Identify which cell holds the provided text, then report its (x, y) central coordinate. 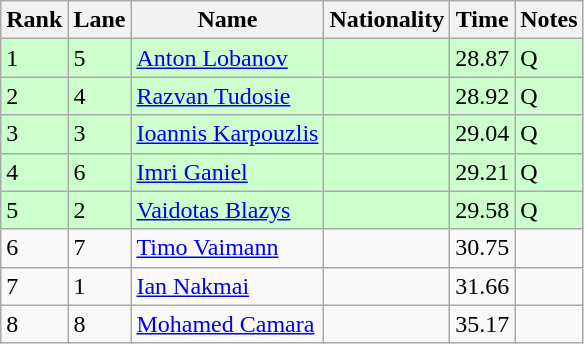
Notes (549, 20)
Vaidotas Blazys (228, 210)
28.92 (482, 96)
29.21 (482, 172)
Rank (34, 20)
29.04 (482, 134)
29.58 (482, 210)
35.17 (482, 324)
Ian Nakmai (228, 286)
Mohamed Camara (228, 324)
Name (228, 20)
Ioannis Karpouzlis (228, 134)
Time (482, 20)
Imri Ganiel (228, 172)
Timo Vaimann (228, 248)
30.75 (482, 248)
28.87 (482, 58)
Razvan Tudosie (228, 96)
31.66 (482, 286)
Nationality (387, 20)
Anton Lobanov (228, 58)
Lane (100, 20)
